Locate the cell with the specified text and output its (x, y) center coordinate. 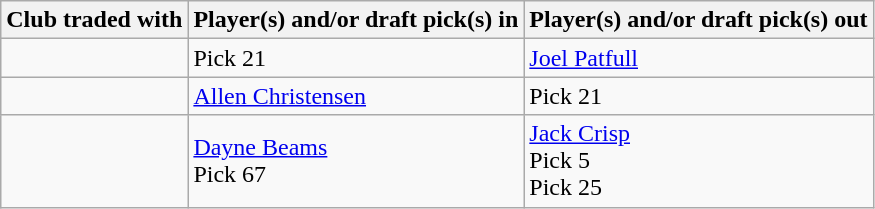
Club traded with (94, 20)
Jack CrispPick 5Pick 25 (698, 161)
Player(s) and/or draft pick(s) out (698, 20)
Dayne BeamsPick 67 (356, 161)
Joel Patfull (698, 58)
Player(s) and/or draft pick(s) in (356, 20)
Allen Christensen (356, 96)
